Find where the given text appears and provide that cell's center as [x, y] coordinate. 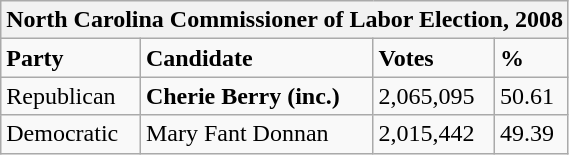
Mary Fant Donnan [256, 134]
North Carolina Commissioner of Labor Election, 2008 [285, 20]
Party [71, 58]
Votes [434, 58]
2,015,442 [434, 134]
50.61 [532, 96]
Republican [71, 96]
Cherie Berry (inc.) [256, 96]
2,065,095 [434, 96]
Democratic [71, 134]
Candidate [256, 58]
% [532, 58]
49.39 [532, 134]
